Pinpoint the cell where the given text exists, returning its [x, y] midpoint coordinate. 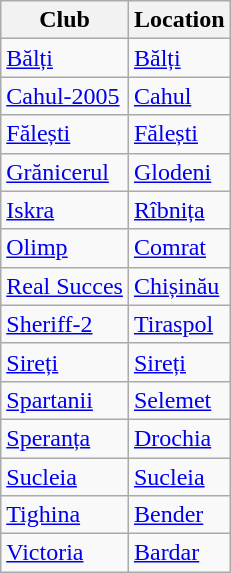
Speranța [65, 438]
Club [65, 20]
Spartanii [65, 400]
Sheriff-2 [65, 324]
Tiraspol [179, 324]
Olimp [65, 248]
Rîbnița [179, 210]
Grănicerul [65, 172]
Cahul-2005 [65, 96]
Victoria [65, 553]
Comrat [179, 248]
Bender [179, 515]
Cahul [179, 96]
Tighina [65, 515]
Selemet [179, 400]
Bardar [179, 553]
Glodeni [179, 172]
Drochia [179, 438]
Real Succes [65, 286]
Chișinău [179, 286]
Location [179, 20]
Iskra [65, 210]
